Provide the [X, Y] coordinate of the cell's center where the given text is located.  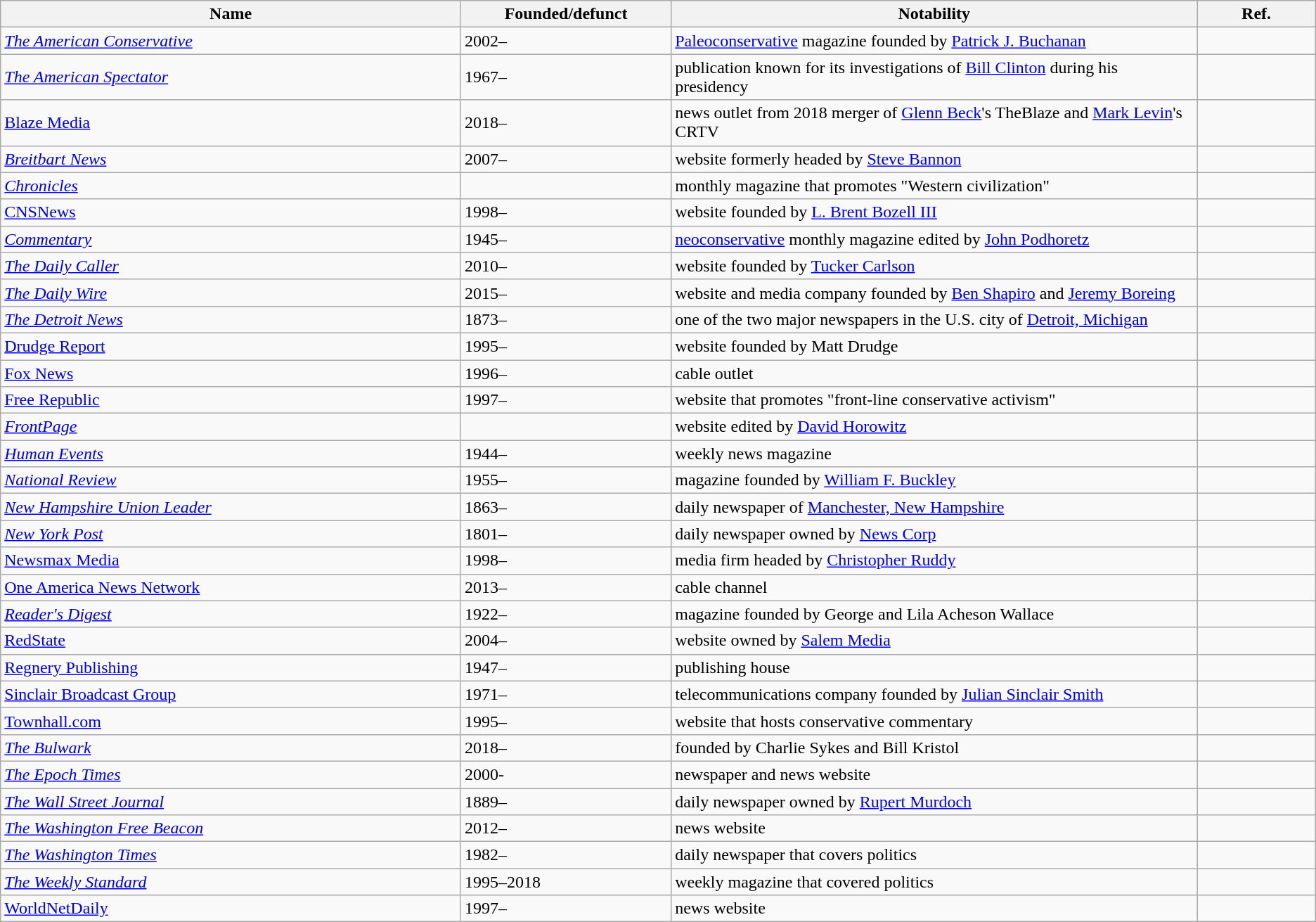
The Weekly Standard [231, 882]
The Detroit News [231, 319]
2012– [565, 828]
1889– [565, 801]
weekly magazine that covered politics [934, 882]
2013– [565, 587]
1945– [565, 239]
1922– [565, 614]
website that promotes "front-line conservative activism" [934, 400]
website edited by David Horowitz [934, 427]
media firm headed by Christopher Ruddy [934, 561]
One America News Network [231, 587]
founded by Charlie Sykes and Bill Kristol [934, 748]
weekly news magazine [934, 454]
news outlet from 2018 merger of Glenn Beck's TheBlaze and Mark Levin's CRTV [934, 122]
National Review [231, 480]
daily newspaper that covers politics [934, 855]
website that hosts conservative commentary [934, 721]
magazine founded by George and Lila Acheson Wallace [934, 614]
cable channel [934, 587]
daily newspaper owned by News Corp [934, 534]
The Wall Street Journal [231, 801]
Paleoconservative magazine founded by Patrick J. Buchanan [934, 41]
2015– [565, 293]
1967– [565, 77]
1801– [565, 534]
Sinclair Broadcast Group [231, 694]
1996– [565, 373]
Regnery Publishing [231, 667]
website founded by L. Brent Bozell III [934, 212]
website formerly headed by Steve Bannon [934, 159]
1971– [565, 694]
daily newspaper of Manchester, New Hampshire [934, 507]
The American Spectator [231, 77]
CNSNews [231, 212]
FrontPage [231, 427]
neoconservative monthly magazine edited by John Podhoretz [934, 239]
Blaze Media [231, 122]
1873– [565, 319]
Breitbart News [231, 159]
Newsmax Media [231, 561]
Founded/defunct [565, 14]
The Epoch Times [231, 774]
1863– [565, 507]
Chronicles [231, 186]
2010– [565, 266]
New Hampshire Union Leader [231, 507]
The Bulwark [231, 748]
website founded by Tucker Carlson [934, 266]
2007– [565, 159]
newspaper and news website [934, 774]
publishing house [934, 667]
website and media company founded by Ben Shapiro and Jeremy Boreing [934, 293]
website founded by Matt Drudge [934, 346]
1995–2018 [565, 882]
Human Events [231, 454]
one of the two major newspapers in the U.S. city of Detroit, Michigan [934, 319]
telecommunications company founded by Julian Sinclair Smith [934, 694]
2002– [565, 41]
The Daily Caller [231, 266]
The Washington Times [231, 855]
Fox News [231, 373]
Notability [934, 14]
WorldNetDaily [231, 909]
The Washington Free Beacon [231, 828]
1947– [565, 667]
1944– [565, 454]
Ref. [1256, 14]
1955– [565, 480]
Free Republic [231, 400]
cable outlet [934, 373]
publication known for its investigations of Bill Clinton during his presidency [934, 77]
Name [231, 14]
monthly magazine that promotes "Western civilization" [934, 186]
website owned by Salem Media [934, 641]
Townhall.com [231, 721]
Drudge Report [231, 346]
The American Conservative [231, 41]
magazine founded by William F. Buckley [934, 480]
Commentary [231, 239]
New York Post [231, 534]
Reader's Digest [231, 614]
2000- [565, 774]
daily newspaper owned by Rupert Murdoch [934, 801]
2004– [565, 641]
RedState [231, 641]
The Daily Wire [231, 293]
1982– [565, 855]
